Provide the (x, y) coordinate of the cell's center where the given text is located.  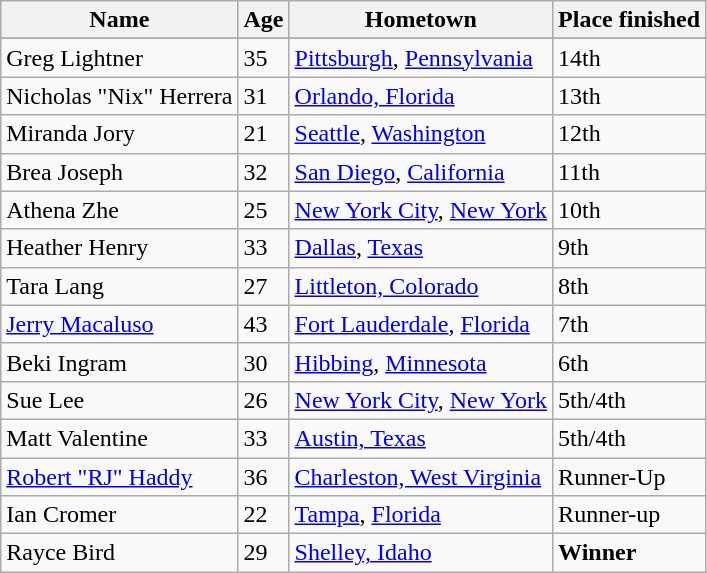
Littleton, Colorado (421, 286)
31 (264, 96)
Ian Cromer (120, 515)
6th (630, 362)
35 (264, 58)
30 (264, 362)
Orlando, Florida (421, 96)
36 (264, 477)
Greg Lightner (120, 58)
12th (630, 134)
Hibbing, Minnesota (421, 362)
Beki Ingram (120, 362)
Miranda Jory (120, 134)
7th (630, 324)
9th (630, 248)
Name (120, 20)
Jerry Macaluso (120, 324)
29 (264, 553)
Austin, Texas (421, 438)
8th (630, 286)
Charleston, West Virginia (421, 477)
Brea Joseph (120, 172)
Place finished (630, 20)
Hometown (421, 20)
32 (264, 172)
43 (264, 324)
Nicholas "Nix" Herrera (120, 96)
Runner-up (630, 515)
Age (264, 20)
Pittsburgh, Pennsylvania (421, 58)
Robert "RJ" Haddy (120, 477)
26 (264, 400)
Athena Zhe (120, 210)
San Diego, California (421, 172)
27 (264, 286)
11th (630, 172)
Heather Henry (120, 248)
Tampa, Florida (421, 515)
Runner-Up (630, 477)
21 (264, 134)
13th (630, 96)
Fort Lauderdale, Florida (421, 324)
Rayce Bird (120, 553)
Sue Lee (120, 400)
Seattle, Washington (421, 134)
Matt Valentine (120, 438)
25 (264, 210)
Dallas, Texas (421, 248)
14th (630, 58)
Winner (630, 553)
22 (264, 515)
Tara Lang (120, 286)
Shelley, Idaho (421, 553)
10th (630, 210)
